Identify which cell holds the provided text, then report its [X, Y] central coordinate. 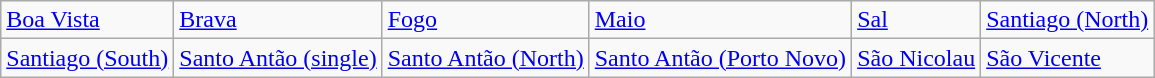
Maio [720, 20]
Brava [278, 20]
Santo Antão (single) [278, 58]
São Nicolau [916, 58]
Santiago (North) [1068, 20]
Santo Antão (North) [486, 58]
Santo Antão (Porto Novo) [720, 58]
São Vicente [1068, 58]
Santiago (South) [88, 58]
Sal [916, 20]
Boa Vista [88, 20]
Fogo [486, 20]
